For the text-containing cell, return its midpoint in (x, y) coordinate format. 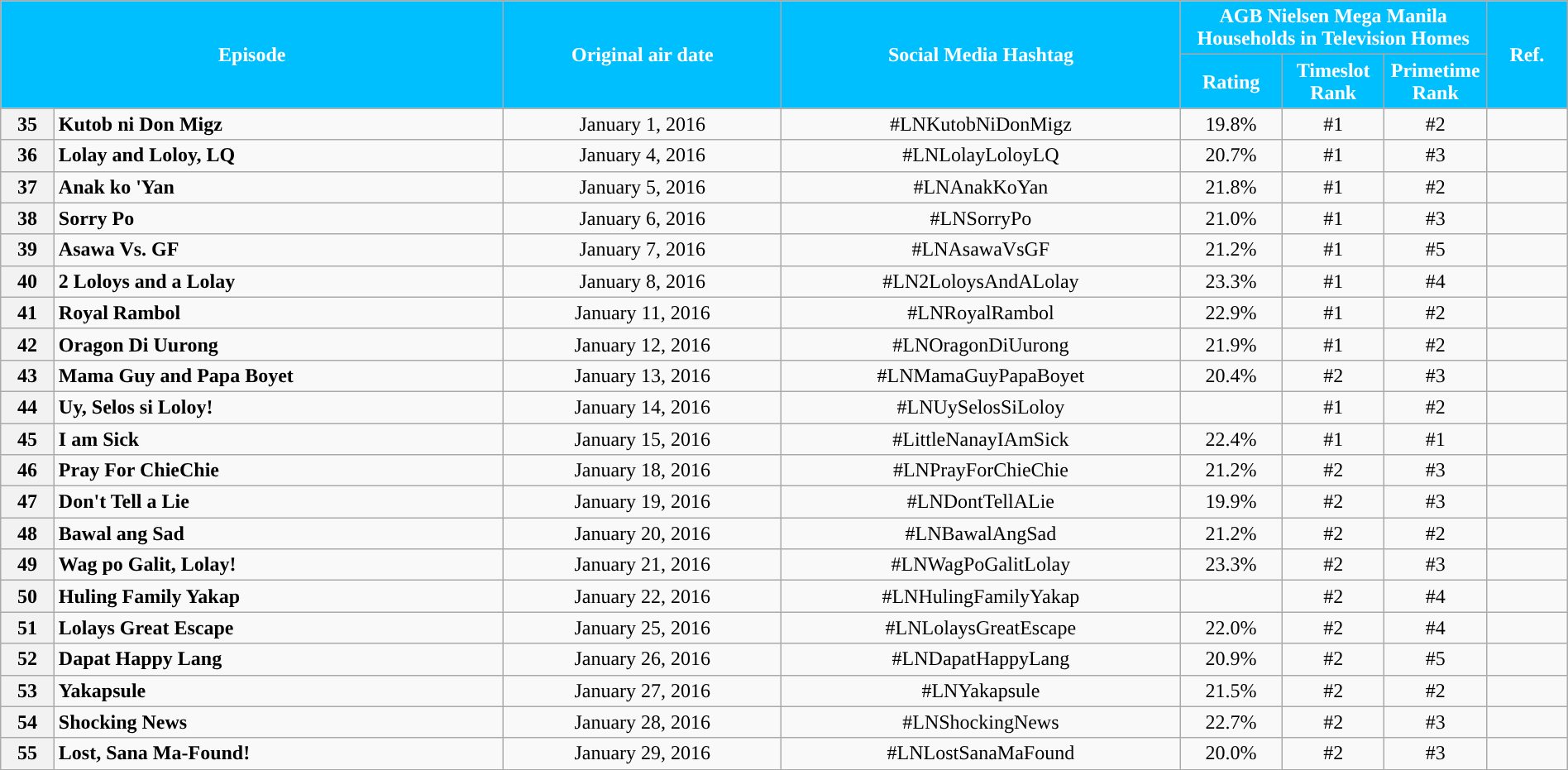
38 (28, 218)
Anak ko 'Yan (278, 187)
Shocking News (278, 722)
Kutob ni Don Migz (278, 124)
Sorry Po (278, 218)
#LNOragonDiUurong (981, 344)
Uy, Selos si Loloy! (278, 407)
41 (28, 313)
22.9% (1231, 313)
Royal Rambol (278, 313)
44 (28, 407)
I am Sick (278, 439)
January 11, 2016 (643, 313)
42 (28, 344)
January 7, 2016 (643, 250)
Mama Guy and Papa Boyet (278, 375)
AGB Nielsen Mega Manila Households in Television Homes (1333, 28)
20.9% (1231, 659)
22.4% (1231, 439)
Asawa Vs. GF (278, 250)
21.8% (1231, 187)
52 (28, 659)
20.4% (1231, 375)
#LNBawalAngSad (981, 533)
January 4, 2016 (643, 155)
#LN2LoloysAndALolay (981, 281)
#LNWagPoGalitLolay (981, 565)
47 (28, 502)
Yakapsule (278, 691)
January 14, 2016 (643, 407)
January 12, 2016 (643, 344)
January 26, 2016 (643, 659)
January 25, 2016 (643, 628)
Primetime Rank (1436, 81)
50 (28, 596)
53 (28, 691)
36 (28, 155)
Lolays Great Escape (278, 628)
20.0% (1231, 753)
Timeslot Rank (1333, 81)
21.9% (1231, 344)
55 (28, 753)
Dapat Happy Lang (278, 659)
#LNPrayForChieChie (981, 471)
Huling Family Yakap (278, 596)
#LNLolaysGreatEscape (981, 628)
37 (28, 187)
22.7% (1231, 722)
45 (28, 439)
#LNSorryPo (981, 218)
#LNAsawaVsGF (981, 250)
Social Media Hashtag (981, 55)
January 20, 2016 (643, 533)
#LNKutobNiDonMigz (981, 124)
#LNUySelosSiLoloy (981, 407)
#LNLolayLoloyLQ (981, 155)
48 (28, 533)
January 8, 2016 (643, 281)
54 (28, 722)
Lost, Sana Ma-Found! (278, 753)
#LNHulingFamilyYakap (981, 596)
21.0% (1231, 218)
January 6, 2016 (643, 218)
#LittleNanayIAmSick (981, 439)
39 (28, 250)
January 22, 2016 (643, 596)
Ref. (1527, 55)
Pray For ChieChie (278, 471)
#LNRoyalRambol (981, 313)
Episode (252, 55)
Oragon Di Uurong (278, 344)
2 Loloys and a Lolay (278, 281)
January 15, 2016 (643, 439)
#LNDapatHappyLang (981, 659)
#LNLostSanaMaFound (981, 753)
20.7% (1231, 155)
January 28, 2016 (643, 722)
Lolay and Loloy, LQ (278, 155)
January 27, 2016 (643, 691)
51 (28, 628)
Don't Tell a Lie (278, 502)
January 29, 2016 (643, 753)
January 5, 2016 (643, 187)
19.8% (1231, 124)
35 (28, 124)
#LNDontTellALie (981, 502)
Rating (1231, 81)
January 18, 2016 (643, 471)
49 (28, 565)
January 19, 2016 (643, 502)
#LNAnakKoYan (981, 187)
January 21, 2016 (643, 565)
January 1, 2016 (643, 124)
January 13, 2016 (643, 375)
Wag po Galit, Lolay! (278, 565)
#LNMamaGuyPapaBoyet (981, 375)
43 (28, 375)
#LNYakapsule (981, 691)
Bawal ang Sad (278, 533)
#LNShockingNews (981, 722)
Original air date (643, 55)
22.0% (1231, 628)
19.9% (1231, 502)
21.5% (1231, 691)
46 (28, 471)
40 (28, 281)
